From the cell containing the given text, extract its center point as [X, Y] coordinate. 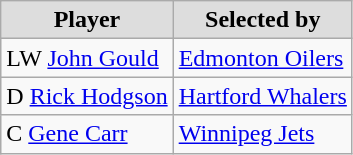
D Rick Hodgson [87, 96]
LW John Gould [87, 58]
Edmonton Oilers [262, 58]
Selected by [262, 20]
Hartford Whalers [262, 96]
C Gene Carr [87, 134]
Winnipeg Jets [262, 134]
Player [87, 20]
